Provide the (X, Y) coordinate of the cell's center where the given text is located.  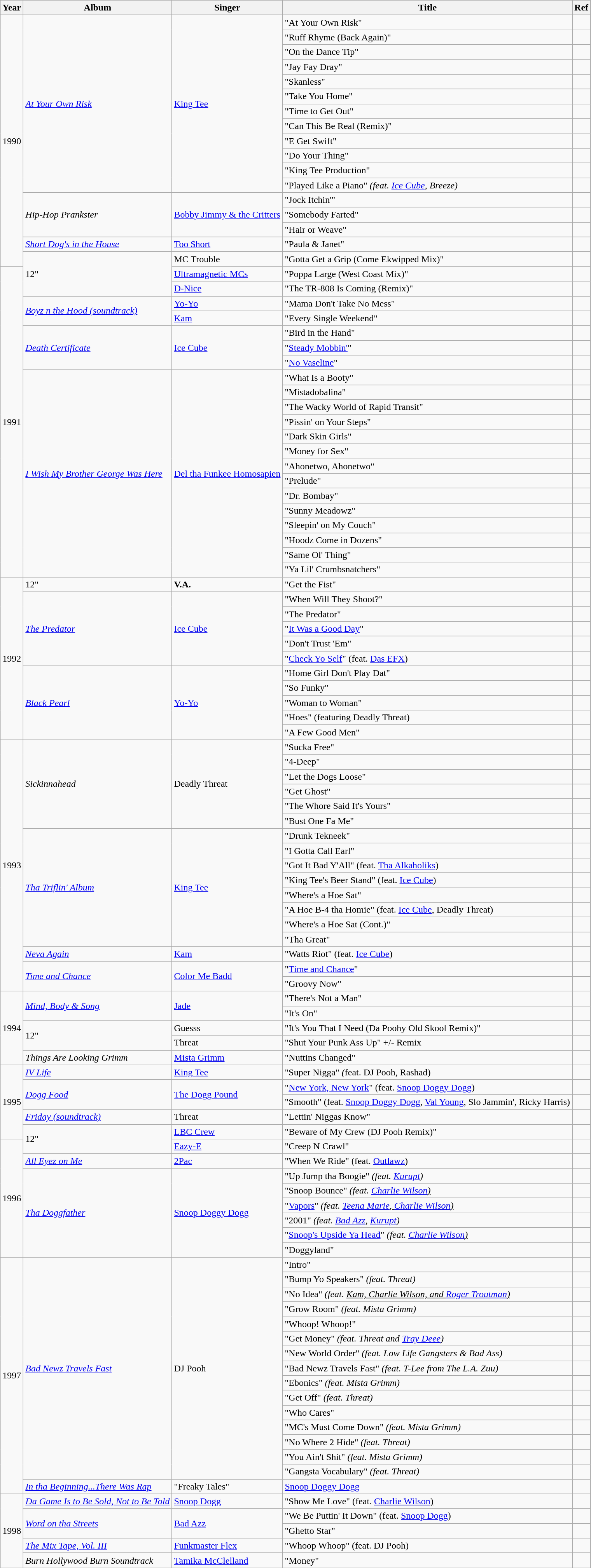
"Jock Itchin'" (428, 200)
"The TR-808 Is Coming (Remix)" (428, 289)
Word on tha Streets (98, 1523)
"Skanless" (428, 82)
Things Are Looking Grimm (98, 1058)
"Lettin' Niggas Know" (428, 1117)
Snoop Dogg (227, 1501)
1997 (12, 1375)
"Beware of My Crew (DJ Pooh Remix)" (428, 1132)
"Dr. Bombay" (428, 496)
Boyz n the Hood (soundtrack) (98, 311)
"Gotta Get a Grip (Come Ekwipped Mix)" (428, 259)
"Grow Room" (feat. Mista Grimm) (428, 1309)
"When We Ride" (feat. Outlawz) (428, 1161)
"Prelude" (428, 481)
"Show Me Love" (feat. Charlie Wilson) (428, 1501)
"Get Money" (feat. Threat and Tray Deee) (428, 1338)
"Snoop's Upside Ya Head" (feat. Charlie Wilson) (428, 1235)
"E Get Swift" (428, 141)
"Woman to Woman" (428, 703)
"Bad Newz Travels Fast" (feat. T-Lee from The L.A. Zuu) (428, 1368)
"What Is a Booty" (428, 377)
"Sunny Meadowz" (428, 510)
Bad Newz Travels Fast (98, 1368)
Album (98, 8)
DJ Pooh (227, 1368)
"It Was a Good Day" (428, 629)
Too $hort (227, 244)
"Do Your Thing" (428, 155)
Da Game Is to Be Sold, Not to Be Told (98, 1501)
Guesss (227, 1028)
"When Will They Shoot?" (428, 599)
"MC's Must Come Down" (feat. Mista Grimm) (428, 1427)
1995 (12, 1102)
Color Me Badd (227, 976)
"Whoop Whoop" (feat. DJ Pooh) (428, 1545)
"Jay Fay Dray" (428, 67)
"Bird in the Hand" (428, 333)
Hip-Hop Prankster (98, 215)
"Paula & Janet" (428, 244)
1990 (12, 141)
"No Idea" (feat. Kam, Charlie Wilson, and Roger Troutman) (428, 1294)
"Money for Sex" (428, 451)
Year (12, 8)
Death Certificate (98, 348)
The Mix Tape, Vol. III (98, 1545)
"Ghetto Star" (428, 1531)
"Hoodz Come in Dozens" (428, 540)
"Snoop Bounce" (feat. Charlie Wilson) (428, 1191)
LBC Crew (227, 1132)
In tha Beginning...There Was Rap (98, 1486)
1998 (12, 1531)
The Predator (98, 629)
"No Vaseline" (428, 362)
1992 (12, 658)
Title (428, 8)
"King Tee's Beer Stand" (feat. Ice Cube) (428, 880)
All Eyez on Me (98, 1161)
"The Predator" (428, 614)
Neva Again (98, 954)
Tha Triflin' Album (98, 887)
"A Hoe B-4 tha Homie" (feat. Ice Cube, Deadly Threat) (428, 910)
1993 (12, 866)
"Who Cares" (428, 1413)
Burn Hollywood Burn Soundtrack (98, 1560)
Deadly Threat (227, 784)
D-Nice (227, 289)
"Time to Get Out" (428, 111)
IV Life (98, 1072)
"Super Nigga" (feat. DJ Pooh, Rashad) (428, 1072)
Del tha Funkee Homosapien (227, 473)
"Every Single Weekend" (428, 318)
"On the Dance Tip" (428, 52)
"Ahonetwo, Ahonetwo" (428, 466)
"Get Off" (feat. Threat) (428, 1398)
"Intro" (428, 1265)
"Time and Chance" (428, 969)
"Get Ghost" (428, 791)
Ultramagnetic MCs (227, 274)
Black Pearl (98, 703)
"Don't Trust 'Em" (428, 643)
"Watts Riot" (feat. Ice Cube) (428, 954)
"Mama Don't Take No Mess" (428, 303)
"Pissin' on Your Steps" (428, 422)
At Your Own Risk (98, 104)
Bad Azz (227, 1523)
"Sucka Free" (428, 747)
"Hoes" (featuring Deadly Threat) (428, 718)
Singer (227, 8)
"Check Yo Self" (feat. Das EFX) (428, 659)
"Drunk Tekneek" (428, 836)
"New World Order" (feat. Low Life Gangsters & Bad Ass) (428, 1353)
"Whoop! Whoop!" (428, 1324)
Funkmaster Flex (227, 1545)
"Can This Be Real (Remix)" (428, 126)
"Smooth" (feat. Snoop Doggy Dogg, Val Young, Slo Jammin', Ricky Harris) (428, 1102)
"King Tee Production" (428, 170)
"Money" (428, 1560)
"You Ain't Shit" (feat. Mista Grimm) (428, 1457)
"Shut Your Punk Ass Up" +/- Remix (428, 1043)
Tha Doggfather (98, 1213)
Short Dog's in the House (98, 244)
"Ya Lil' Crumbsnatchers" (428, 570)
"We Be Puttin' It Down" (feat. Snoop Dogg) (428, 1516)
"Freaky Tales" (227, 1486)
"It's You That I Need (Da Poohy Old Skool Remix)" (428, 1028)
1994 (12, 1028)
I Wish My Brother George Was Here (98, 473)
"Vapors" (feat. Teena Marie, Charlie Wilson) (428, 1206)
"Tha Great" (428, 939)
"Hair or Weave" (428, 230)
"2001" (feat. Bad Azz, Kurupt) (428, 1220)
"The Wacky World of Rapid Transit" (428, 407)
"Ruff Rhyme (Back Again)" (428, 37)
"No Where 2 Hide" (feat. Threat) (428, 1442)
"Bump Yo Speakers" (feat. Threat) (428, 1279)
Tamika McClelland (227, 1560)
"It's On" (428, 1013)
Ref (582, 8)
"There's Not a Man" (428, 998)
1991 (12, 422)
"Groovy Now" (428, 984)
"New York, New York" (feat. Snoop Doggy Dogg) (428, 1087)
"Mistadobalina" (428, 392)
"Ebonics" (feat. Mista Grimm) (428, 1383)
"Somebody Farted" (428, 215)
Eazy-E (227, 1146)
Bobby Jimmy & the Critters (227, 215)
"Played Like a Piano" (feat. Ice Cube, Breeze) (428, 185)
"Sleepin' on My Couch" (428, 525)
"Steady Mobbin'" (428, 348)
"Where's a Hoe Sat (Cont.)" (428, 925)
Dogg Food (98, 1094)
"Nuttins Changed" (428, 1058)
"Doggyland" (428, 1250)
Sickinnahead (98, 784)
Mista Grimm (227, 1058)
Time and Chance (98, 976)
1996 (12, 1198)
"Dark Skin Girls" (428, 437)
"Bust One Fa Me" (428, 821)
"The Whore Said It's Yours" (428, 806)
"Creep N Crawl" (428, 1146)
"Home Girl Don't Play Dat" (428, 673)
"Got It Bad Y'All" (feat. Tha Alkaholiks) (428, 865)
"So Funky" (428, 688)
The Dogg Pound (227, 1094)
2Pac (227, 1161)
"Up Jump tha Boogie" (feat. Kurupt) (428, 1176)
"Gangsta Vocabulary" (feat. Threat) (428, 1472)
"Where's a Hoe Sat" (428, 895)
Mind, Body & Song (98, 1006)
V.A. (227, 584)
"At Your Own Risk" (428, 23)
"Let the Dogs Loose" (428, 777)
"I Gotta Call Earl" (428, 850)
"A Few Good Men" (428, 732)
"Same Ol' Thing" (428, 555)
MC Trouble (227, 259)
Friday (soundtrack) (98, 1117)
"Get the Fist" (428, 584)
"Take You Home" (428, 96)
Jade (227, 1006)
"4-Deep" (428, 762)
"Poppa Large (West Coast Mix)" (428, 274)
